Capture the cell that displays the provided text and extract its [X, Y] central coordinate. 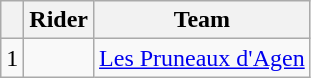
Team [202, 20]
Rider [59, 20]
1 [12, 58]
Les Pruneaux d'Agen [202, 58]
